Output the [X, Y] coordinate of the center of the cell containing the given text.  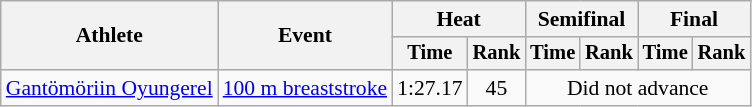
45 [497, 88]
Semifinal [581, 19]
100 m breaststroke [305, 88]
Final [694, 19]
1:27.17 [430, 88]
Gantömöriin Oyungerel [110, 88]
Event [305, 36]
Heat [458, 19]
Athlete [110, 36]
Did not advance [638, 88]
